For the text-containing cell, return its midpoint in [x, y] coordinate format. 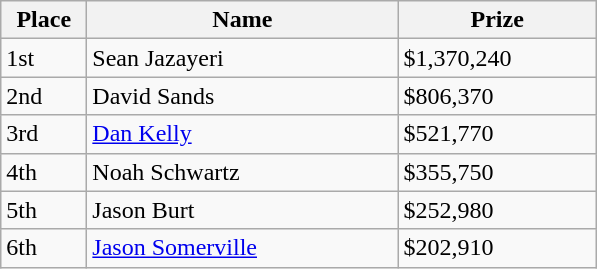
1st [44, 58]
Noah Schwartz [242, 172]
David Sands [242, 96]
3rd [44, 134]
Jason Burt [242, 210]
5th [44, 210]
Name [242, 20]
$1,370,240 [498, 58]
$355,750 [498, 172]
Place [44, 20]
$806,370 [498, 96]
Sean Jazayeri [242, 58]
Jason Somerville [242, 248]
4th [44, 172]
Dan Kelly [242, 134]
$252,980 [498, 210]
Prize [498, 20]
6th [44, 248]
$521,770 [498, 134]
$202,910 [498, 248]
2nd [44, 96]
